Identify which cell holds the provided text, then report its (x, y) central coordinate. 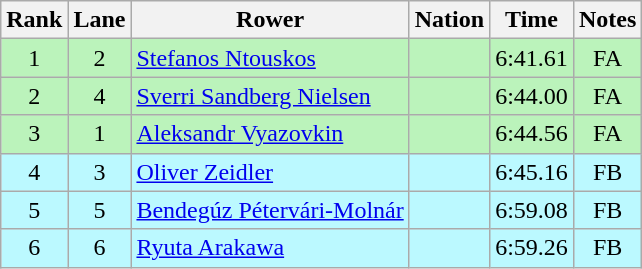
Ryuta Arakawa (270, 248)
6:41.61 (532, 58)
Stefanos Ntouskos (270, 58)
6:44.56 (532, 134)
Rower (270, 20)
Notes (607, 20)
6:45.16 (532, 172)
Bendegúz Pétervári-Molnár (270, 210)
6:44.00 (532, 96)
Nation (449, 20)
Oliver Zeidler (270, 172)
6:59.08 (532, 210)
Aleksandr Vyazovkin (270, 134)
Time (532, 20)
6:59.26 (532, 248)
Sverri Sandberg Nielsen (270, 96)
Lane (100, 20)
Rank (34, 20)
